Pinpoint the cell where the given text exists, returning its (x, y) midpoint coordinate. 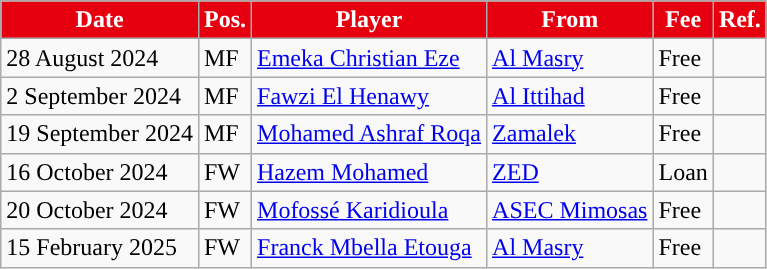
Mohamed Ashraf Roqa (370, 134)
Loan (683, 172)
Mofossé Karidioula (370, 210)
Fawzi El Henawy (370, 96)
20 October 2024 (100, 210)
ZED (570, 172)
Al Ittihad (570, 96)
Date (100, 20)
Hazem Mohamed (370, 172)
Fee (683, 20)
Emeka Christian Eze (370, 58)
Ref. (740, 20)
From (570, 20)
Player (370, 20)
Pos. (224, 20)
19 September 2024 (100, 134)
Franck Mbella Etouga (370, 248)
2 September 2024 (100, 96)
16 October 2024 (100, 172)
ASEC Mimosas (570, 210)
Zamalek (570, 134)
28 August 2024 (100, 58)
15 February 2025 (100, 248)
